Detect which cell encompasses the target text, then output its (x, y) center coordinate. 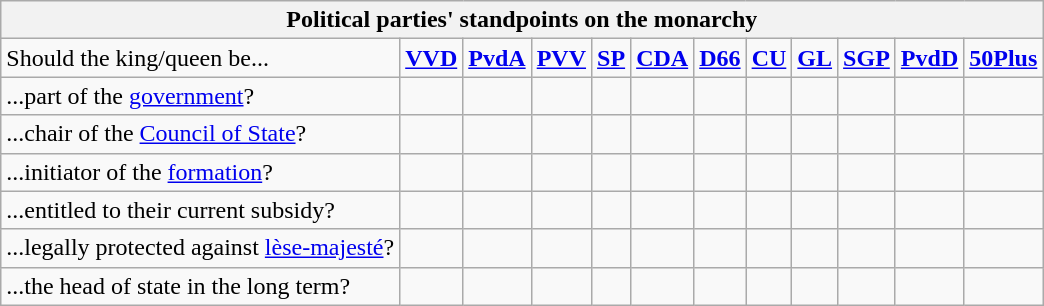
...the head of state in the long term? (200, 286)
...part of the government? (200, 96)
SGP (867, 58)
CDA (662, 58)
...legally protected against lèse-majesté? (200, 248)
Should the king/queen be... (200, 58)
CU (769, 58)
PvdA (497, 58)
...entitled to their current subsidy? (200, 210)
...chair of the Council of State? (200, 134)
VVD (432, 58)
50Plus (1004, 58)
PVV (561, 58)
GL (815, 58)
D66 (720, 58)
PvdD (929, 58)
SP (612, 58)
Political parties' standpoints on the monarchy (522, 20)
...initiator of the formation? (200, 172)
